Return the (x, y) coordinate for the center point of the cell that contains the specified text.  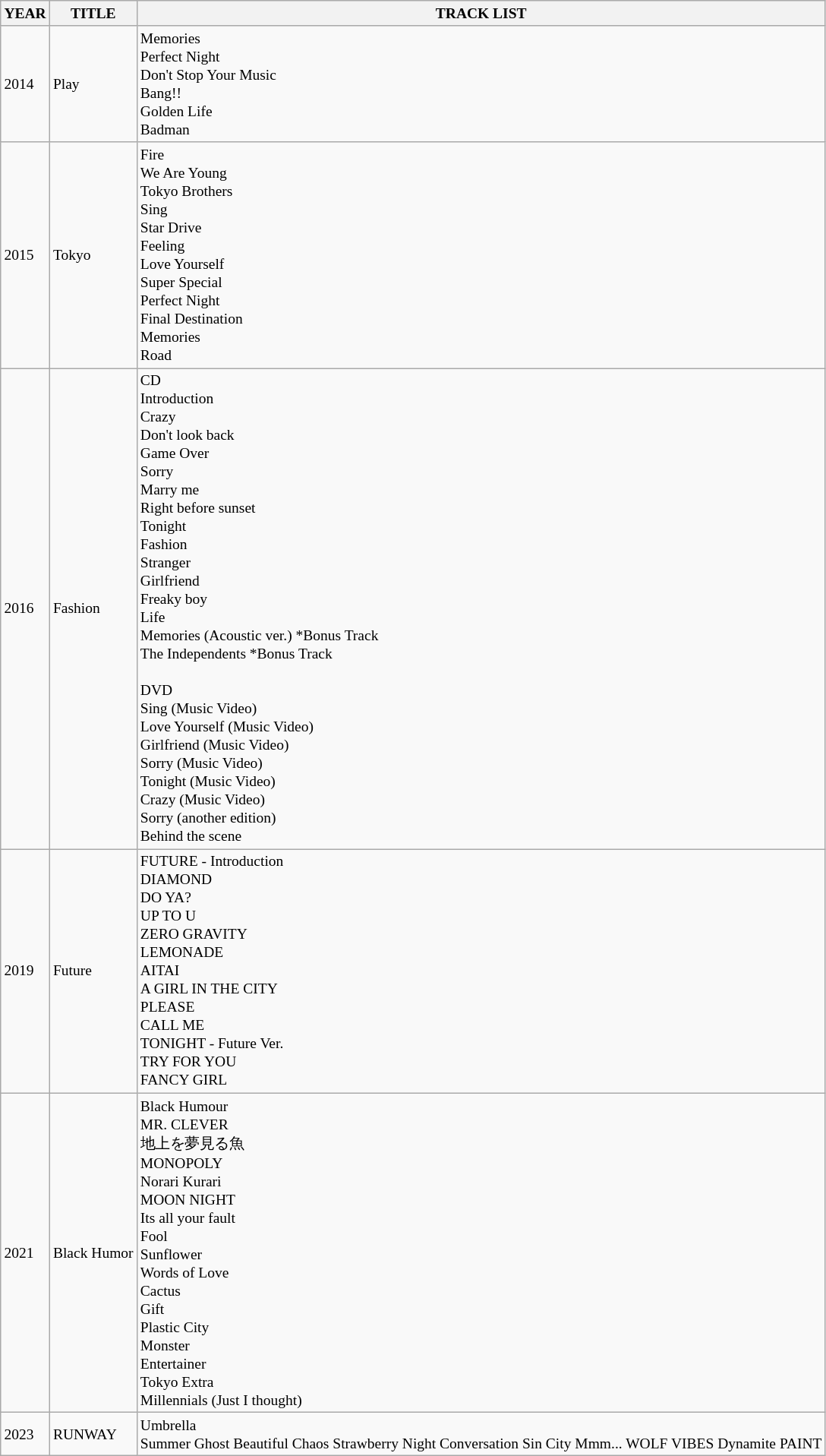
Fashion (93, 609)
UmbrellaSummer Ghost Beautiful Chaos Strawberry Night Conversation Sin City Mmm... WOLF VIBES Dynamite PAINT (481, 1434)
MemoriesPerfect NightDon't Stop Your MusicBang!!Golden LifeBadman (481, 84)
FUTURE - Introduction DIAMONDDO YA?UP TO U ZERO GRAVITY LEMONADE AITAI A GIRL IN THE CITY PLEASE CALL ME TONIGHT - Future Ver. TRY FOR YOU FANCY GIRL (481, 971)
2015 (26, 255)
YEAR (26, 14)
2023 (26, 1434)
TITLE (93, 14)
FireWe Are YoungTokyo BrothersSingStar DriveFeelingLove YourselfSuper SpecialPerfect NightFinal DestinationMemoriesRoad (481, 255)
RUNWAY (93, 1434)
Tokyo (93, 255)
2019 (26, 971)
TRACK LIST (481, 14)
Future (93, 971)
2021 (26, 1252)
Play (93, 84)
Black Humor (93, 1252)
2016 (26, 609)
2014 (26, 84)
